Search for the cell housing the specified text and yield its (X, Y) center coordinate. 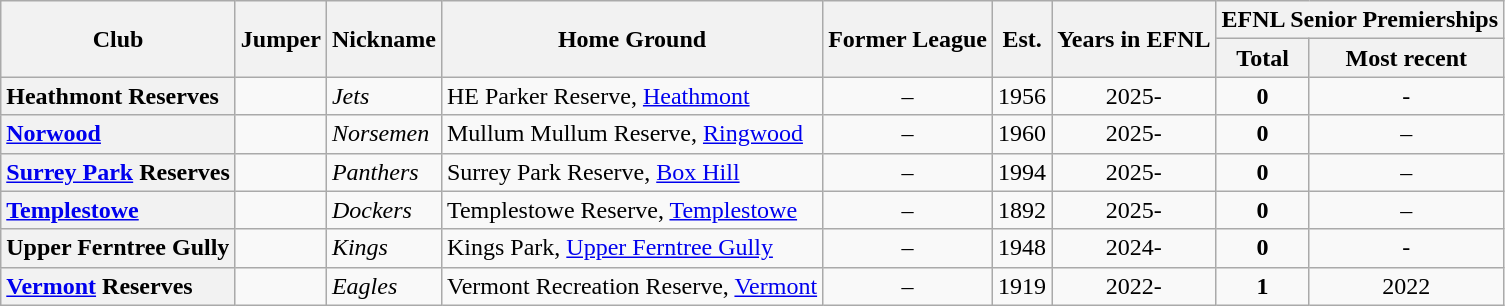
Years in EFNL (1134, 39)
2022- (1134, 286)
Norwood (118, 134)
Heathmont Reserves (118, 96)
1960 (1022, 134)
Templestowe (118, 210)
Nickname (384, 39)
Upper Ferntree Gully (118, 248)
Surrey Park Reserve, Box Hill (632, 172)
Kings Park, Upper Ferntree Gully (632, 248)
Vermont Reserves (118, 286)
Norsemen (384, 134)
Est. (1022, 39)
Dockers (384, 210)
Eagles (384, 286)
Surrey Park Reserves (118, 172)
Kings (384, 248)
1948 (1022, 248)
Total (1262, 58)
Vermont Recreation Reserve, Vermont (632, 286)
Panthers (384, 172)
1919 (1022, 286)
EFNL Senior Premierships (1360, 20)
1994 (1022, 172)
Jets (384, 96)
Mullum Mullum Reserve, Ringwood (632, 134)
1956 (1022, 96)
1 (1262, 286)
Most recent (1406, 58)
2022 (1406, 286)
Templestowe Reserve, Templestowe (632, 210)
Home Ground (632, 39)
Club (118, 39)
HE Parker Reserve, Heathmont (632, 96)
2024- (1134, 248)
Former League (908, 39)
1892 (1022, 210)
Jumper (280, 39)
